Scan for the cell matching the given text and deliver its (X, Y) coordinate at center. 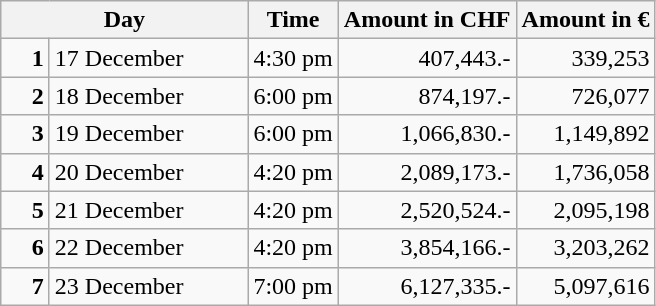
Day (124, 20)
Amount in € (586, 20)
1 (26, 58)
Time (293, 20)
339,253 (586, 58)
19 December (148, 134)
1,736,058 (586, 172)
3,203,262 (586, 248)
2,089,173.- (427, 172)
3,854,166.- (427, 248)
4 (26, 172)
2 (26, 96)
18 December (148, 96)
6 (26, 248)
21 December (148, 210)
1,149,892 (586, 134)
5,097,616 (586, 286)
7:00 pm (293, 286)
1,066,830.- (427, 134)
4:30 pm (293, 58)
6,127,335.- (427, 286)
22 December (148, 248)
20 December (148, 172)
726,077 (586, 96)
Amount in CHF (427, 20)
2,095,198 (586, 210)
3 (26, 134)
5 (26, 210)
7 (26, 286)
874,197.- (427, 96)
407,443.- (427, 58)
2,520,524.- (427, 210)
17 December (148, 58)
23 December (148, 286)
